Scan for the cell matching the given text and deliver its [x, y] coordinate at center. 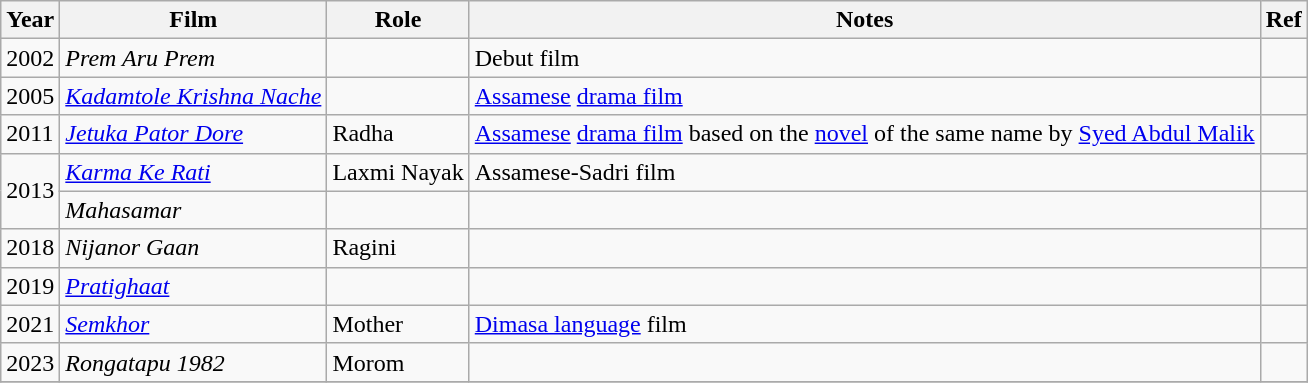
Semkhor [194, 324]
Prem Aru Prem [194, 58]
Film [194, 20]
2013 [30, 191]
Jetuka Pator Dore [194, 134]
2011 [30, 134]
Assamese-Sadri film [864, 172]
Kadamtole Krishna Nache [194, 96]
Year [30, 20]
Debut film [864, 58]
Notes [864, 20]
Mother [398, 324]
2005 [30, 96]
Ragini [398, 248]
Karma Ke Rati [194, 172]
Laxmi Nayak [398, 172]
Dimasa language film [864, 324]
Ref [1284, 20]
Assamese drama film [864, 96]
Role [398, 20]
Pratighaat [194, 286]
Assamese drama film based on the novel of the same name by Syed Abdul Malik [864, 134]
Radha [398, 134]
2021 [30, 324]
Rongatapu 1982 [194, 362]
2018 [30, 248]
Morom [398, 362]
2023 [30, 362]
2002 [30, 58]
Nijanor Gaan [194, 248]
Mahasamar [194, 210]
2019 [30, 286]
